Return (x, y) of the center of cell containing provided text 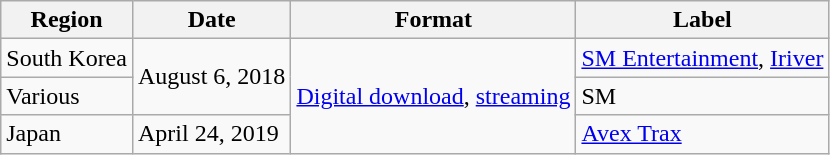
SM Entertainment, Iriver (702, 58)
Region (67, 20)
April 24, 2019 (211, 134)
Digital download, streaming (434, 96)
SM (702, 96)
South Korea (67, 58)
Various (67, 96)
August 6, 2018 (211, 77)
Label (702, 20)
Avex Trax (702, 134)
Date (211, 20)
Japan (67, 134)
Format (434, 20)
